Identify which cell holds the provided text, then report its [x, y] central coordinate. 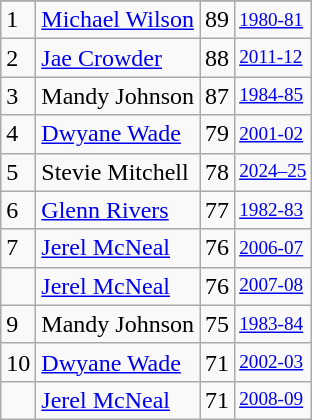
1983-84 [273, 324]
88 [218, 58]
77 [218, 210]
2011-12 [273, 58]
2007-08 [273, 286]
75 [218, 324]
6 [18, 210]
Jae Crowder [118, 58]
2008-09 [273, 400]
89 [218, 20]
78 [218, 172]
79 [218, 134]
1982-83 [273, 210]
Michael Wilson [118, 20]
10 [18, 362]
87 [218, 96]
2002-03 [273, 362]
2 [18, 58]
1 [18, 20]
Stevie Mitchell [118, 172]
1980-81 [273, 20]
5 [18, 172]
7 [18, 248]
2024–25 [273, 172]
Glenn Rivers [118, 210]
4 [18, 134]
9 [18, 324]
2001-02 [273, 134]
3 [18, 96]
1984-85 [273, 96]
2006-07 [273, 248]
